Determine the (X, Y) coordinate at the center of the cell enclosing the given text.  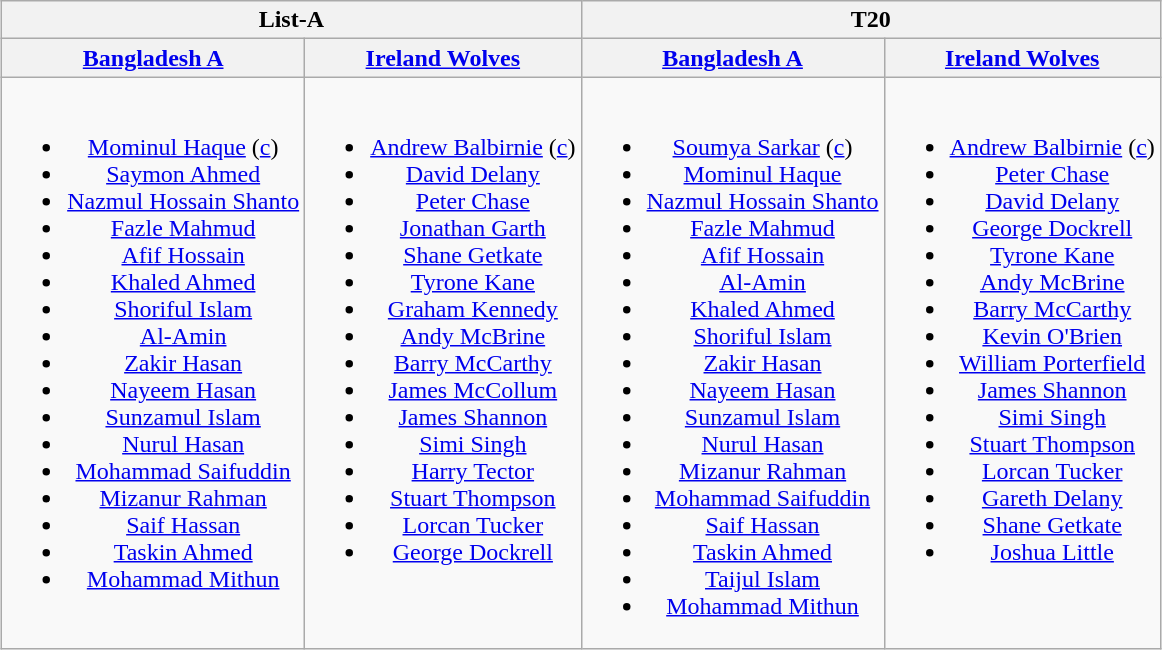
T20 (870, 20)
List-A (292, 20)
